Capture the cell that displays the provided text and extract its [x, y] central coordinate. 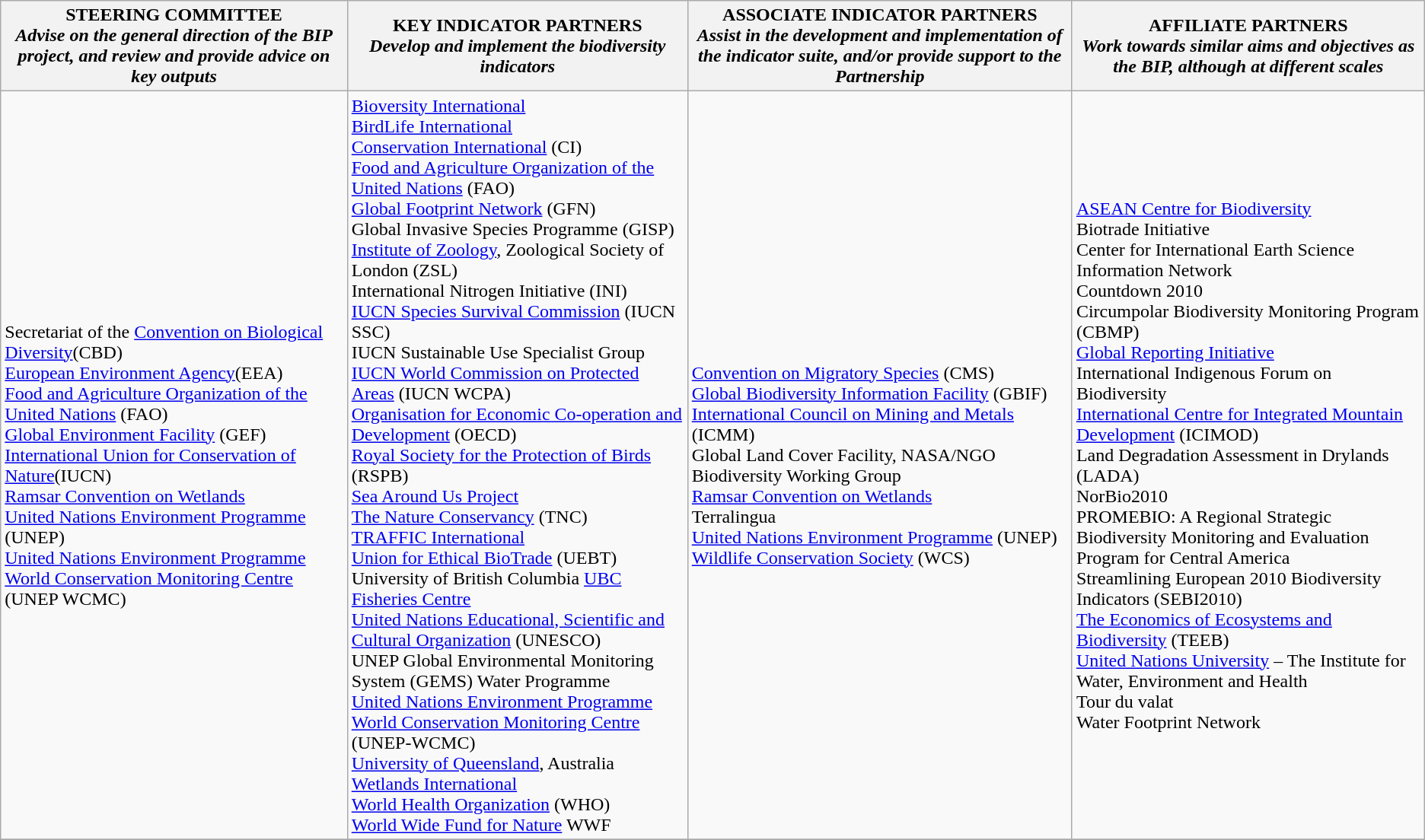
ASSOCIATE INDICATOR PARTNERS Assist in the development and implementation of the indicator suite, and/or provide support to the Partnership [880, 46]
KEY INDICATOR PARTNERS Develop and implement the biodiversity indicators [518, 46]
AFFILIATE PARTNERS Work towards similar aims and objectives as the BIP, although at different scales [1248, 46]
STEERING COMMITTEE Advise on the general direction of the BIP project, and review and provide advice on key outputs [174, 46]
